Extract the [x, y] coordinate from the center of the cell holding the provided text.  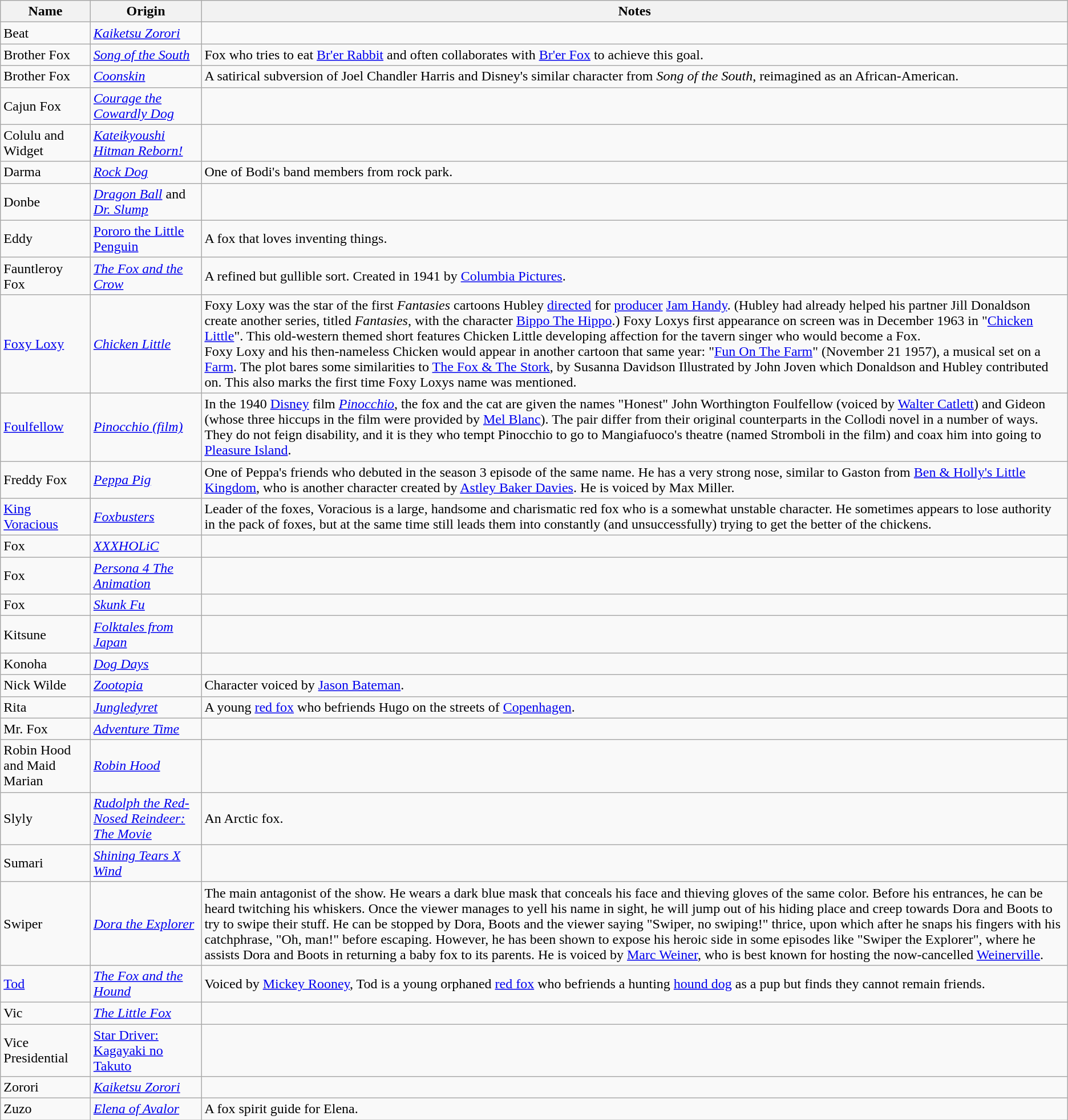
Skunk Fu [146, 605]
An Arctic fox. [634, 818]
The Fox and the Crow [146, 276]
Pororo the Little Penguin [146, 238]
XXXHOLiC [146, 546]
Chicken Little [146, 343]
Fox who tries to eat Br'er Rabbit and often collaborates with Br'er Fox to achieve this goal. [634, 55]
One of Bodi's band members from rock park. [634, 172]
Colulu and Widget [46, 143]
Cajun Fox [46, 106]
Dog Days [146, 664]
Elena of Avalor [146, 1109]
Folktales from Japan [146, 634]
King Voracious [46, 517]
Coonskin [146, 76]
A fox that loves inventing things. [634, 238]
Slyly [46, 818]
Tod [46, 983]
Zorori [46, 1087]
Robin Hood and Maid Marian [46, 766]
Sumari [46, 863]
Eddy [46, 238]
Donbe [46, 202]
Star Driver: Kagayaki no Takuto [146, 1050]
Origin [146, 11]
Adventure Time [146, 729]
Rudolph the Red-Nosed Reindeer: The Movie [146, 818]
The Fox and the Hound [146, 983]
A fox spirit guide for Elena. [634, 1109]
A young red fox who befriends Hugo on the streets of Copenhagen. [634, 707]
Darma [46, 172]
Persona 4 The Animation [146, 576]
Zootopia [146, 685]
Character voiced by Jason Bateman. [634, 685]
Kateikyoushi Hitman Reborn! [146, 143]
Vice Presidential [46, 1050]
Foxbusters [146, 517]
Konoha [46, 664]
Robin Hood [146, 766]
A refined but gullible sort. Created in 1941 by Columbia Pictures. [634, 276]
Swiper [46, 923]
Freddy Fox [46, 479]
Dora the Explorer [146, 923]
Rock Dog [146, 172]
Dragon Ball and Dr. Slump [146, 202]
Notes [634, 11]
Mr. Fox [46, 729]
Name [46, 11]
Rita [46, 707]
Voiced by Mickey Rooney, Tod is a young orphaned red fox who befriends a hunting hound dog as a pup but finds they cannot remain friends. [634, 983]
Vic [46, 1013]
Courage the Cowardly Dog [146, 106]
Peppa Pig [146, 479]
A satirical subversion of Joel Chandler Harris and Disney's similar character from Song of the South, reimagined as an African-American. [634, 76]
Beat [46, 33]
Jungledyret [146, 707]
Kitsune [46, 634]
Song of the South [146, 55]
Fauntleroy Fox [46, 276]
Foulfellow [46, 427]
The Little Fox [146, 1013]
Nick Wilde [46, 685]
Zuzo [46, 1109]
Pinocchio (film) [146, 427]
Shining Tears X Wind [146, 863]
Foxy Loxy [46, 343]
